Output the (x, y) coordinate of the center of the cell containing the given text.  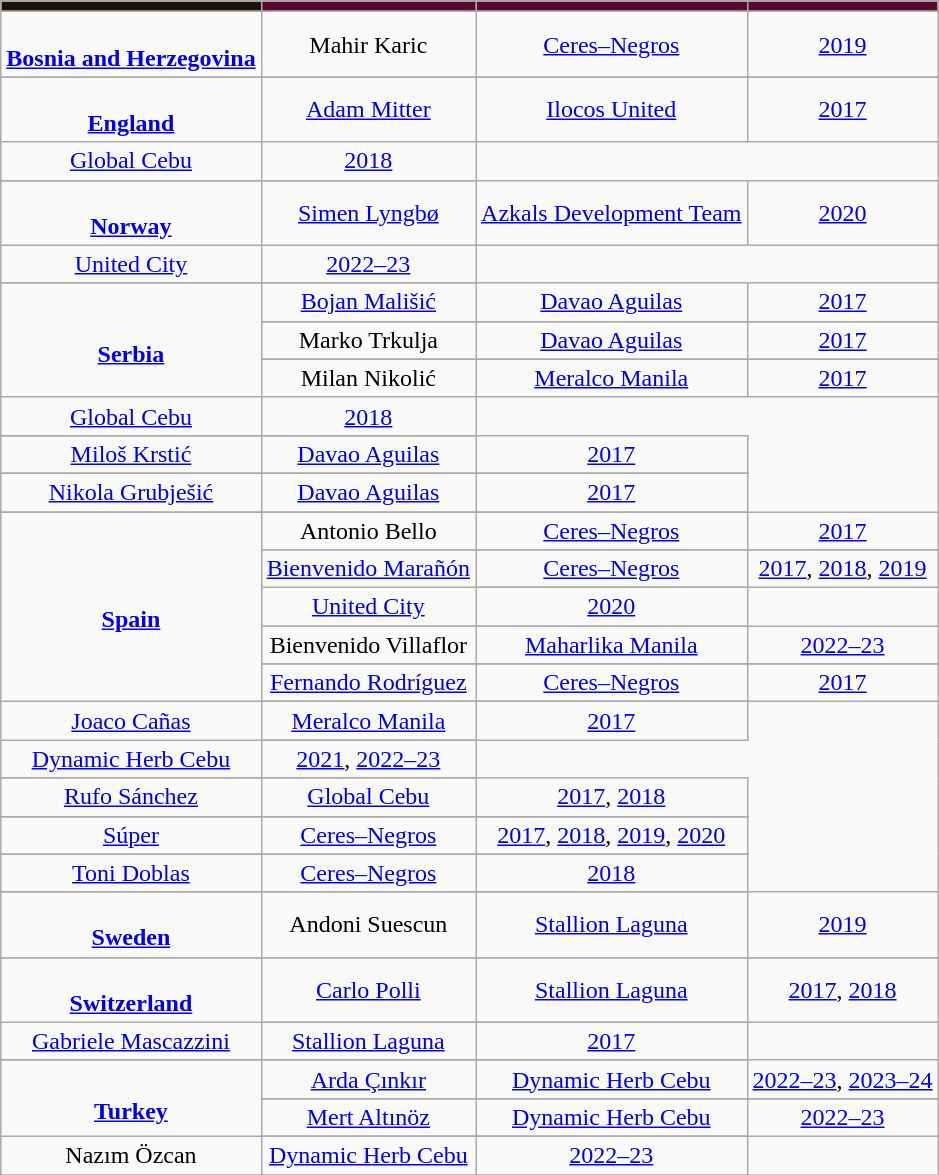
Arda Çınkır (368, 1079)
2017, 2018, 2019, 2020 (612, 835)
Fernando Rodríguez (368, 683)
Switzerland (131, 990)
2022–23, 2023–24 (842, 1079)
Azkals Development Team (612, 212)
Mert Altınöz (368, 1117)
Norway (131, 212)
Spain (131, 607)
England (131, 110)
Rufo Sánchez (131, 797)
Antonio Bello (368, 531)
Andoni Suescun (368, 924)
Bienvenido Villaflor (368, 645)
Gabriele Mascazzini (131, 1041)
Bosnia and Herzegovina (131, 44)
Turkey (131, 1098)
Miloš Krstić (131, 454)
Nikola Grubješić (131, 492)
Bienvenido Marañón (368, 569)
Milan Nikolić (368, 378)
Maharlika Manila (612, 645)
Toni Doblas (131, 873)
2021, 2022–23 (368, 759)
Nazım Özcan (131, 1155)
Simen Lyngbø (368, 212)
Joaco Cañas (131, 721)
Sweden (131, 924)
Marko Trkulja (368, 340)
Mahir Karic (368, 44)
Serbia (131, 340)
2017, 2018, 2019 (842, 569)
Ilocos United (612, 110)
Súper (131, 835)
Carlo Polli (368, 990)
Adam Mitter (368, 110)
Bojan Mališić (368, 302)
